Find where the given text appears and provide that cell's center as [X, Y] coordinate. 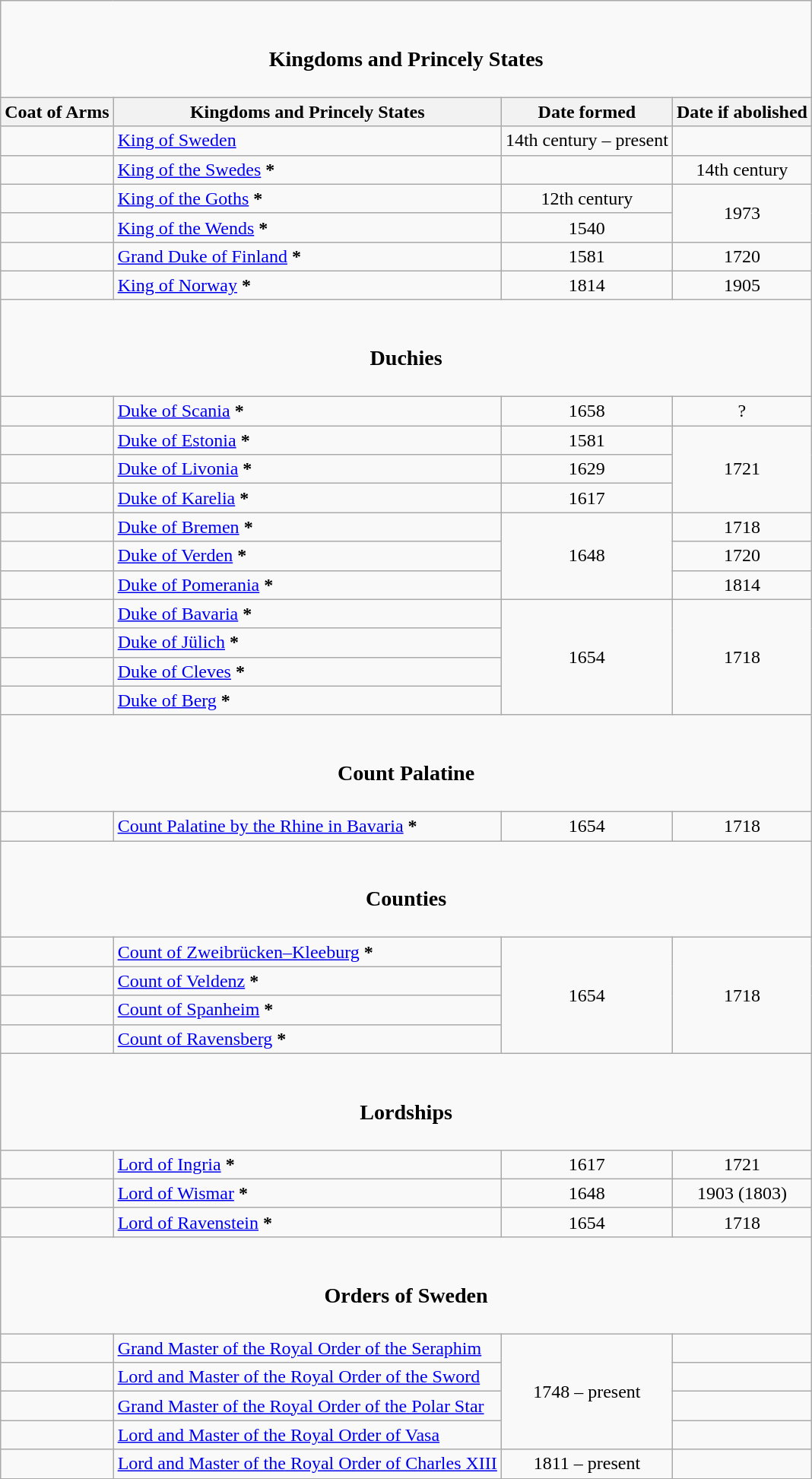
Duke of Livonia * [307, 469]
14th century – present [587, 141]
Duke of Verden * [307, 556]
1905 [742, 285]
Count of Veldenz * [307, 981]
King of the Swedes * [307, 170]
Date formed [587, 112]
Coat of Arms [57, 112]
King of Sweden [307, 141]
1540 [587, 227]
King of Norway * [307, 285]
Lord of Ingria * [307, 1164]
Count Palatine [406, 763]
Lordships [406, 1101]
Duke of Estonia * [307, 440]
1811 – present [587, 1464]
Count of Ravensberg * [307, 1039]
? [742, 411]
1903 (1803) [742, 1193]
Lord and Master of the Royal Order of the Sword [307, 1377]
Grand Master of the Royal Order of the Seraphim [307, 1348]
King of the Goths * [307, 198]
King of the Wends * [307, 227]
Duke of Bremen * [307, 527]
Grand Master of the Royal Order of the Polar Star [307, 1406]
1629 [587, 469]
Lord and Master of the Royal Order of Vasa [307, 1435]
Duke of Bavaria * [307, 614]
Duke of Scania * [307, 411]
Duke of Karelia * [307, 498]
1658 [587, 411]
1973 [742, 213]
Date if abolished [742, 112]
Duke of Cleves * [307, 671]
1748 – present [587, 1392]
12th century [587, 198]
Duchies [406, 348]
Orders of Sweden [406, 1285]
Grand Duke of Finland * [307, 256]
Lord and Master of the Royal Order of Charles XIII [307, 1464]
Lord of Ravenstein * [307, 1222]
Count Palatine by the Rhine in Bavaria * [307, 827]
Count of Zweibrücken–Kleeburg * [307, 952]
Lord of Wismar * [307, 1193]
Duke of Jülich * [307, 643]
Duke of Berg * [307, 700]
14th century [742, 170]
Duke of Pomerania * [307, 585]
Count of Spanheim * [307, 1010]
Counties [406, 890]
